Capture the cell that displays the provided text and extract its (X, Y) central coordinate. 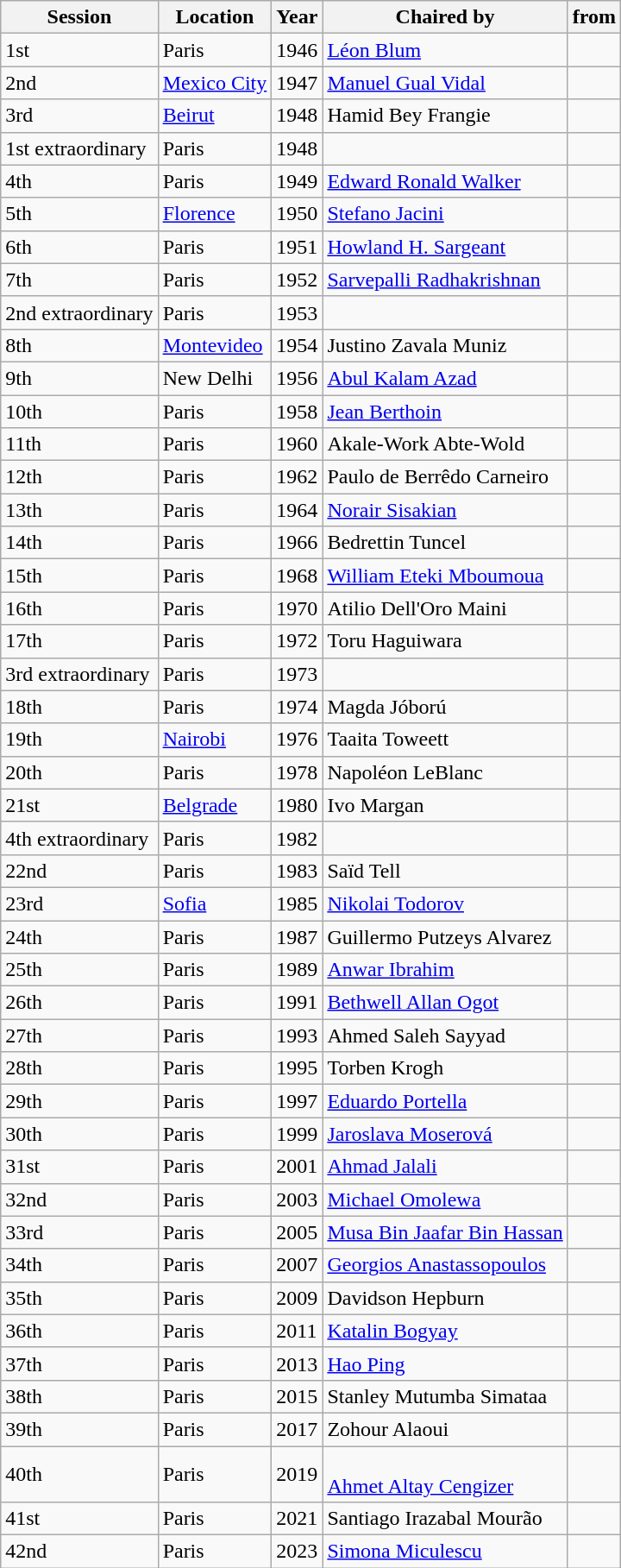
Manuel Gual Vidal (445, 83)
1976 (297, 740)
Justino Zavala Muniz (445, 345)
1st extraordinary (79, 148)
Sofia (215, 904)
Ahmed Saleh Sayyad (445, 1036)
Mexico City (215, 83)
1987 (297, 936)
Hao Ping (445, 1363)
Anwar Ibrahim (445, 970)
1982 (297, 838)
1985 (297, 904)
34th (79, 1265)
Bethwell Allan Ogot (445, 1003)
Beirut (215, 116)
1956 (297, 378)
27th (79, 1036)
1951 (297, 247)
Davidson Hepburn (445, 1298)
29th (79, 1101)
Stefano Jacini (445, 214)
6th (79, 247)
2019 (297, 1474)
28th (79, 1068)
Magda Jóború (445, 707)
1968 (297, 576)
Nairobi (215, 740)
2001 (297, 1167)
20th (79, 772)
Montevideo (215, 345)
Musa Bin Jaafar Bin Hassan (445, 1232)
19th (79, 740)
7th (79, 280)
Santiago Irazabal Mourão (445, 1519)
35th (79, 1298)
1952 (297, 280)
Location (215, 17)
Paulo de Berrêdo Carneiro (445, 477)
2009 (297, 1298)
1964 (297, 510)
33rd (79, 1232)
Zohour Alaoui (445, 1429)
39th (79, 1429)
Akale-Work Abte-Wold (445, 444)
23rd (79, 904)
1999 (297, 1134)
1966 (297, 543)
from (593, 17)
1989 (297, 970)
Howland H. Sargeant (445, 247)
40th (79, 1474)
Guillermo Putzeys Alvarez (445, 936)
16th (79, 608)
12th (79, 477)
William Eteki Mboumoua (445, 576)
Napoléon LeBlanc (445, 772)
1991 (297, 1003)
2nd extraordinary (79, 312)
Atilio Dell'Oro Maini (445, 608)
4th extraordinary (79, 838)
18th (79, 707)
Eduardo Portella (445, 1101)
Léon Blum (445, 50)
4th (79, 181)
Jean Berthoin (445, 412)
Saïd Tell (445, 871)
Ahmad Jalali (445, 1167)
38th (79, 1396)
Katalin Bogyay (445, 1331)
1962 (297, 477)
22nd (79, 871)
Torben Krogh (445, 1068)
1972 (297, 641)
1983 (297, 871)
2013 (297, 1363)
31st (79, 1167)
8th (79, 345)
Florence (215, 214)
2021 (297, 1519)
41st (79, 1519)
30th (79, 1134)
Ivo Margan (445, 805)
1946 (297, 50)
3rd extraordinary (79, 674)
25th (79, 970)
11th (79, 444)
9th (79, 378)
1947 (297, 83)
36th (79, 1331)
Taaita Toweett (445, 740)
2003 (297, 1200)
26th (79, 1003)
1973 (297, 674)
Belgrade (215, 805)
1995 (297, 1068)
21st (79, 805)
1980 (297, 805)
1st (79, 50)
Abul Kalam Azad (445, 378)
5th (79, 214)
37th (79, 1363)
Year (297, 17)
2015 (297, 1396)
32nd (79, 1200)
24th (79, 936)
1997 (297, 1101)
Bedrettin Tuncel (445, 543)
10th (79, 412)
Simona Miculescu (445, 1552)
2nd (79, 83)
Nikolai Todorov (445, 904)
2023 (297, 1552)
Michael Omolewa (445, 1200)
2017 (297, 1429)
2011 (297, 1331)
Session (79, 17)
New Delhi (215, 378)
Norair Sisakian (445, 510)
Sarvepalli Radhakrishnan (445, 280)
42nd (79, 1552)
1949 (297, 181)
Stanley Mutumba Simataa (445, 1396)
Jaroslava Moserová (445, 1134)
Hamid Bey Frangie (445, 116)
1958 (297, 412)
Georgios Anastassopoulos (445, 1265)
1970 (297, 608)
Edward Ronald Walker (445, 181)
Ahmet Altay Cengizer (445, 1474)
1960 (297, 444)
1954 (297, 345)
1974 (297, 707)
2005 (297, 1232)
Toru Haguiwara (445, 641)
2007 (297, 1265)
3rd (79, 116)
14th (79, 543)
15th (79, 576)
Chaired by (445, 17)
1978 (297, 772)
17th (79, 641)
1950 (297, 214)
1993 (297, 1036)
13th (79, 510)
1953 (297, 312)
